Capture the cell that displays the provided text and extract its [x, y] central coordinate. 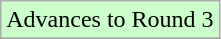
Advances to Round 3 [110, 20]
